Search for the cell housing the specified text and yield its (x, y) center coordinate. 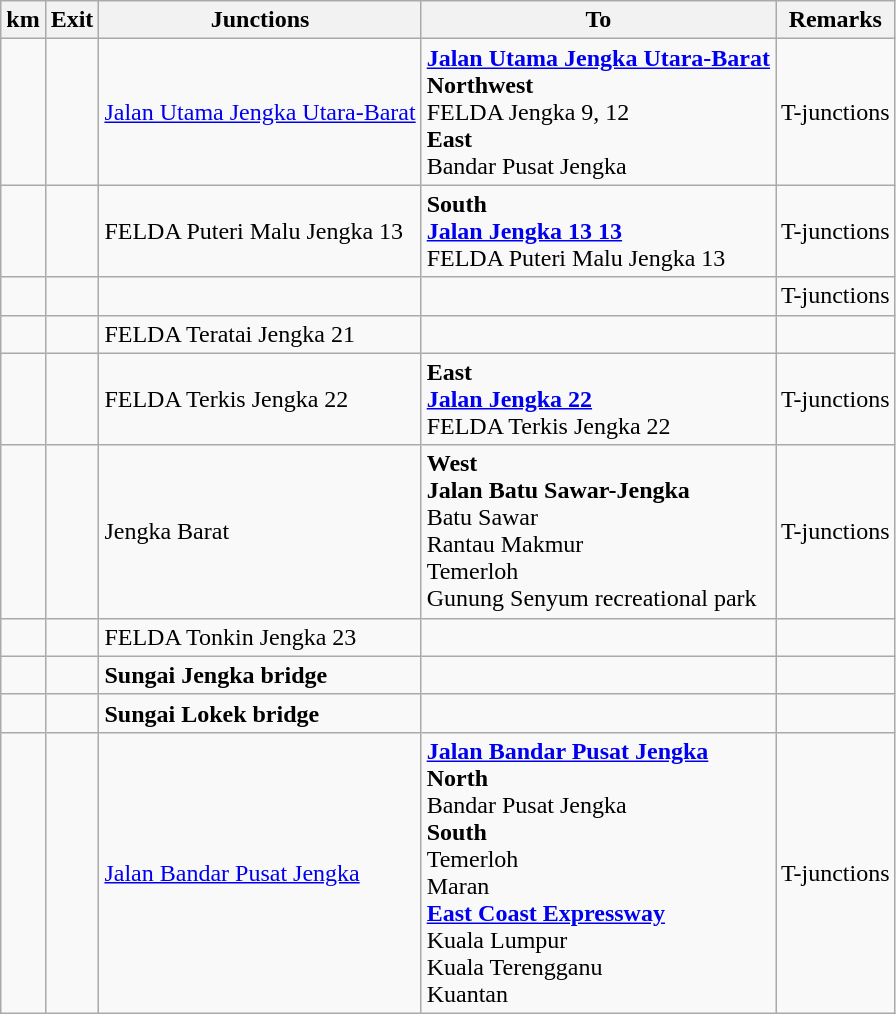
Jalan Bandar Pusat Jengka (260, 872)
km (23, 20)
FELDA Terkis Jengka 22 (260, 399)
Jalan Utama Jengka Utara-Barat (260, 112)
West Jalan Batu Sawar-JengkaBatu SawarRantau MakmurTemerlohGunung Senyum recreational park (598, 532)
Jalan Utama Jengka Utara-BaratNorthwestFELDA Jengka 9, 12EastBandar Pusat Jengka (598, 112)
Jengka Barat (260, 532)
FELDA Tonkin Jengka 23 (260, 637)
Exit (72, 20)
FELDA Teratai Jengka 21 (260, 334)
Sungai Lokek bridge (260, 713)
South Jalan Jengka 13 13FELDA Puteri Malu Jengka 13 (598, 231)
To (598, 20)
East Jalan Jengka 22FELDA Terkis Jengka 22 (598, 399)
Jalan Bandar Pusat JengkaNorthBandar Pusat JengkaSouthTemerlohMaran East Coast ExpresswayKuala LumpurKuala TerengganuKuantan (598, 872)
FELDA Puteri Malu Jengka 13 (260, 231)
Junctions (260, 20)
Remarks (836, 20)
Sungai Jengka bridge (260, 675)
